Determine the [X, Y] coordinate at the center of the cell enclosing the given text.  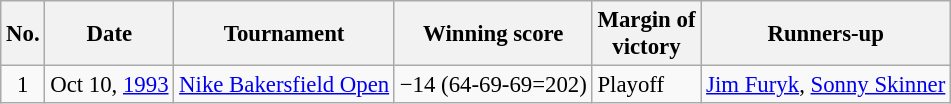
No. [23, 34]
Date [110, 34]
Nike Bakersfield Open [284, 85]
Winning score [493, 34]
Runners-up [826, 34]
1 [23, 85]
Oct 10, 1993 [110, 85]
Playoff [646, 85]
Margin ofvictory [646, 34]
Jim Furyk, Sonny Skinner [826, 85]
Tournament [284, 34]
−14 (64-69-69=202) [493, 85]
